Find where the given text appears and provide that cell's center as [X, Y] coordinate. 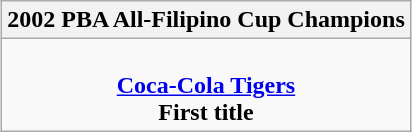
2002 PBA All-Filipino Cup Champions [206, 20]
Coca-Cola Tigers First title [206, 85]
